Detect which cell encompasses the target text, then output its [x, y] center coordinate. 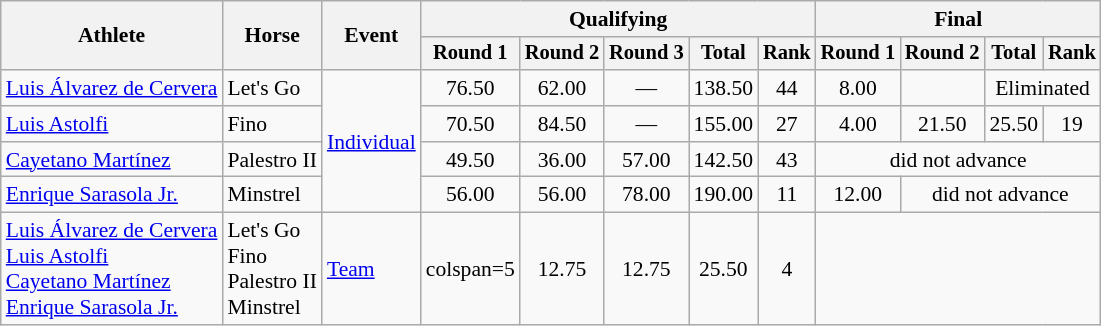
Let's Go [272, 88]
62.00 [562, 88]
Event [372, 36]
44 [787, 88]
76.50 [470, 88]
12.00 [858, 195]
Luis Astolfi [112, 124]
Individual [372, 141]
36.00 [562, 160]
27 [787, 124]
Let's GoFinoPalestro IIMinstrel [272, 269]
49.50 [470, 160]
Palestro II [272, 160]
4.00 [858, 124]
Horse [272, 36]
21.50 [942, 124]
Final [958, 19]
155.00 [724, 124]
4 [787, 269]
colspan=5 [470, 269]
84.50 [562, 124]
Fino [272, 124]
Team [372, 269]
19 [1072, 124]
8.00 [858, 88]
Eliminated [1042, 88]
Athlete [112, 36]
Luis Álvarez de Cervera [112, 88]
190.00 [724, 195]
57.00 [646, 160]
Minstrel [272, 195]
Round 3 [646, 54]
138.50 [724, 88]
Qualifying [618, 19]
70.50 [470, 124]
43 [787, 160]
142.50 [724, 160]
11 [787, 195]
Luis Álvarez de CerveraLuis AstolfiCayetano MartínezEnrique Sarasola Jr. [112, 269]
Enrique Sarasola Jr. [112, 195]
Cayetano Martínez [112, 160]
78.00 [646, 195]
